Output the (X, Y) coordinate of the center of the cell containing the given text.  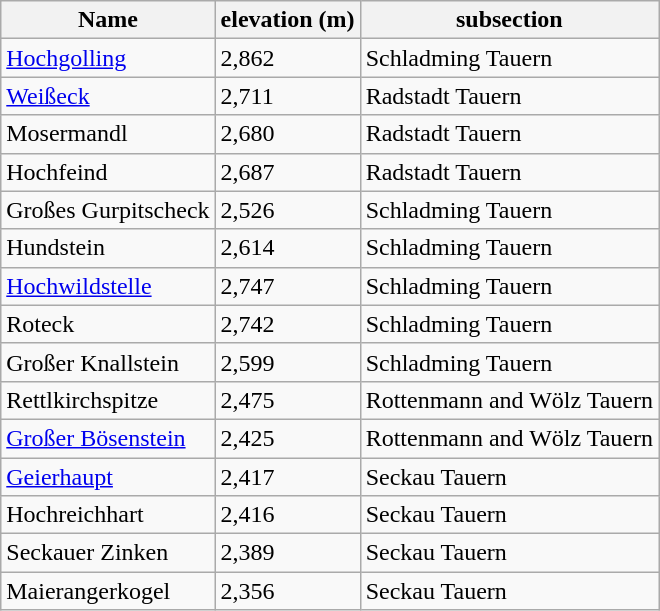
2,711 (288, 96)
Geierhaupt (108, 477)
2,389 (288, 553)
Name (108, 20)
Rettlkirchspitze (108, 400)
Seckauer Zinken (108, 553)
2,416 (288, 515)
2,687 (288, 172)
2,526 (288, 210)
Großes Gurpitscheck (108, 210)
Hochreichhart (108, 515)
2,356 (288, 591)
Großer Knallstein (108, 362)
Maierangerkogel (108, 591)
2,417 (288, 477)
Mosermandl (108, 134)
2,680 (288, 134)
2,425 (288, 438)
subsection (509, 20)
2,475 (288, 400)
Roteck (108, 324)
2,614 (288, 248)
Hochgolling (108, 58)
Hochwildstelle (108, 286)
Hundstein (108, 248)
elevation (m) (288, 20)
2,599 (288, 362)
Großer Bösenstein (108, 438)
2,747 (288, 286)
2,862 (288, 58)
Weißeck (108, 96)
Hochfeind (108, 172)
2,742 (288, 324)
